Return [x, y] of the center of cell containing provided text 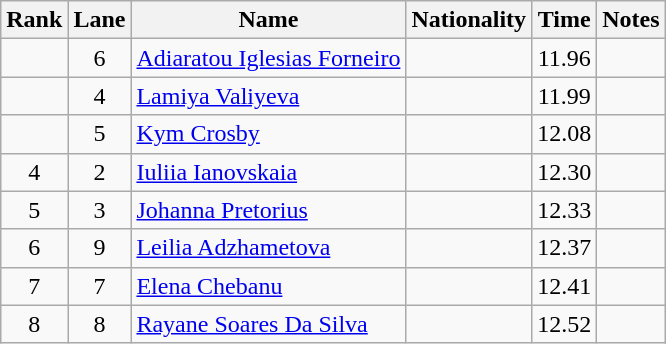
11.99 [564, 96]
9 [100, 248]
12.08 [564, 134]
Notes [631, 20]
Lane [100, 20]
Johanna Pretorius [268, 210]
Leilia Adzhametova [268, 248]
Kym Crosby [268, 134]
Iuliia Ianovskaia [268, 172]
12.41 [564, 286]
12.37 [564, 248]
12.30 [564, 172]
Elena Chebanu [268, 286]
Adiaratou Iglesias Forneiro [268, 58]
Nationality [469, 20]
Rank [34, 20]
Time [564, 20]
12.33 [564, 210]
Rayane Soares Da Silva [268, 324]
12.52 [564, 324]
11.96 [564, 58]
3 [100, 210]
Lamiya Valiyeva [268, 96]
2 [100, 172]
Name [268, 20]
